Pinpoint the cell where the given text exists, returning its [X, Y] midpoint coordinate. 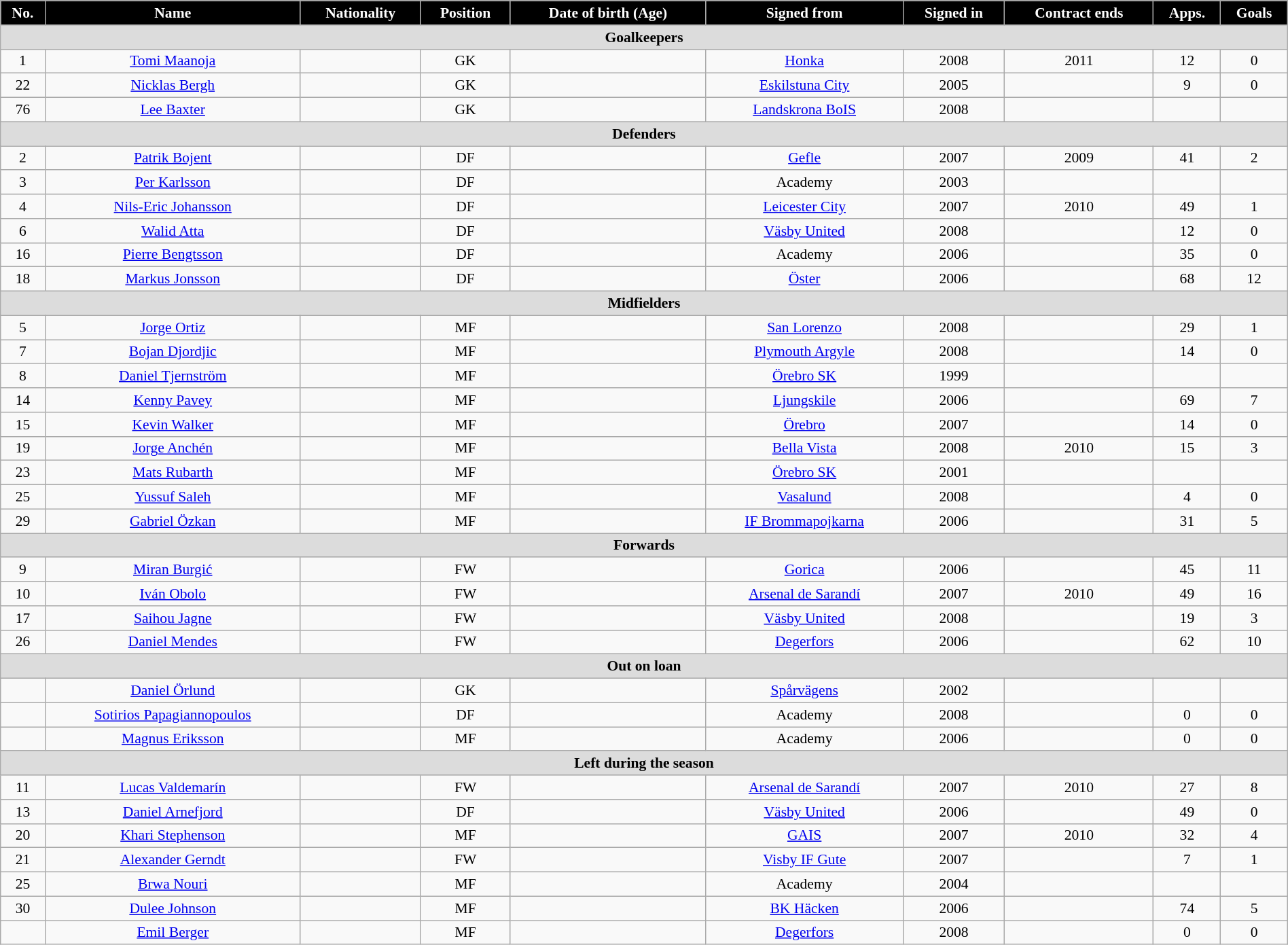
35 [1187, 255]
Contract ends [1079, 13]
20 [23, 836]
Alexander Gerndt [173, 860]
2003 [954, 183]
Jorge Ortiz [173, 327]
Nicklas Bergh [173, 86]
Apps. [1187, 13]
Yussuf Saleh [173, 497]
Kevin Walker [173, 425]
Nils-Eric Johansson [173, 207]
Forwards [644, 546]
31 [1187, 521]
Lucas Valdemarín [173, 787]
Jorge Anchén [173, 448]
2009 [1079, 158]
18 [23, 279]
Gefle [804, 158]
No. [23, 13]
41 [1187, 158]
Visby IF Gute [804, 860]
45 [1187, 570]
2004 [954, 885]
San Lorenzo [804, 327]
62 [1187, 642]
6 [23, 231]
Per Karlsson [173, 183]
Signed in [954, 13]
Signed from [804, 13]
Miran Burgić [173, 570]
Sotirios Papagiannopoulos [173, 715]
Emil Berger [173, 933]
Vasalund [804, 497]
Khari Stephenson [173, 836]
Mats Rubarth [173, 473]
Magnus Eriksson [173, 739]
23 [23, 473]
Örebro [804, 425]
Eskilstuna City [804, 86]
Goalkeepers [644, 37]
2011 [1079, 61]
Spårvägens [804, 691]
Öster [804, 279]
Plymouth Argyle [804, 352]
Gabriel Özkan [173, 521]
Tomi Maanoja [173, 61]
Bella Vista [804, 448]
Leicester City [804, 207]
32 [1187, 836]
17 [23, 618]
Markus Jonsson [173, 279]
Goals [1254, 13]
Ljungskile [804, 400]
GAIS [804, 836]
Bojan Djordjic [173, 352]
Midfielders [644, 304]
Position [465, 13]
Landskrona BoIS [804, 110]
IF Brommapojkarna [804, 521]
Brwa Nouri [173, 885]
Daniel Mendes [173, 642]
Daniel Tjernström [173, 376]
68 [1187, 279]
69 [1187, 400]
22 [23, 86]
26 [23, 642]
30 [23, 908]
Nationality [360, 13]
Saihou Jagne [173, 618]
Defenders [644, 134]
Date of birth (Age) [608, 13]
Left during the season [644, 764]
2005 [954, 86]
Out on loan [644, 666]
BK Häcken [804, 908]
Walid Atta [173, 231]
Daniel Örlund [173, 691]
1999 [954, 376]
Honka [804, 61]
Daniel Arnefjord [173, 812]
21 [23, 860]
Kenny Pavey [173, 400]
Name [173, 13]
Lee Baxter [173, 110]
13 [23, 812]
Pierre Bengtsson [173, 255]
Patrik Bojent [173, 158]
Iván Obolo [173, 594]
2002 [954, 691]
74 [1187, 908]
76 [23, 110]
Dulee Johnson [173, 908]
Gorica [804, 570]
2001 [954, 473]
27 [1187, 787]
